Return the (x, y) coordinate for the center point of the cell that contains the specified text.  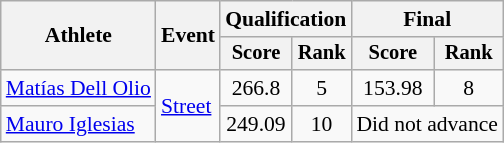
Athlete (78, 36)
Final (427, 19)
10 (322, 124)
Did not advance (427, 124)
Event (188, 36)
Matías Dell Olio (78, 88)
Mauro Iglesias (78, 124)
249.09 (256, 124)
8 (468, 88)
Street (188, 106)
Qualification (286, 19)
153.98 (392, 88)
266.8 (256, 88)
5 (322, 88)
